Search for the cell housing the specified text and yield its (x, y) center coordinate. 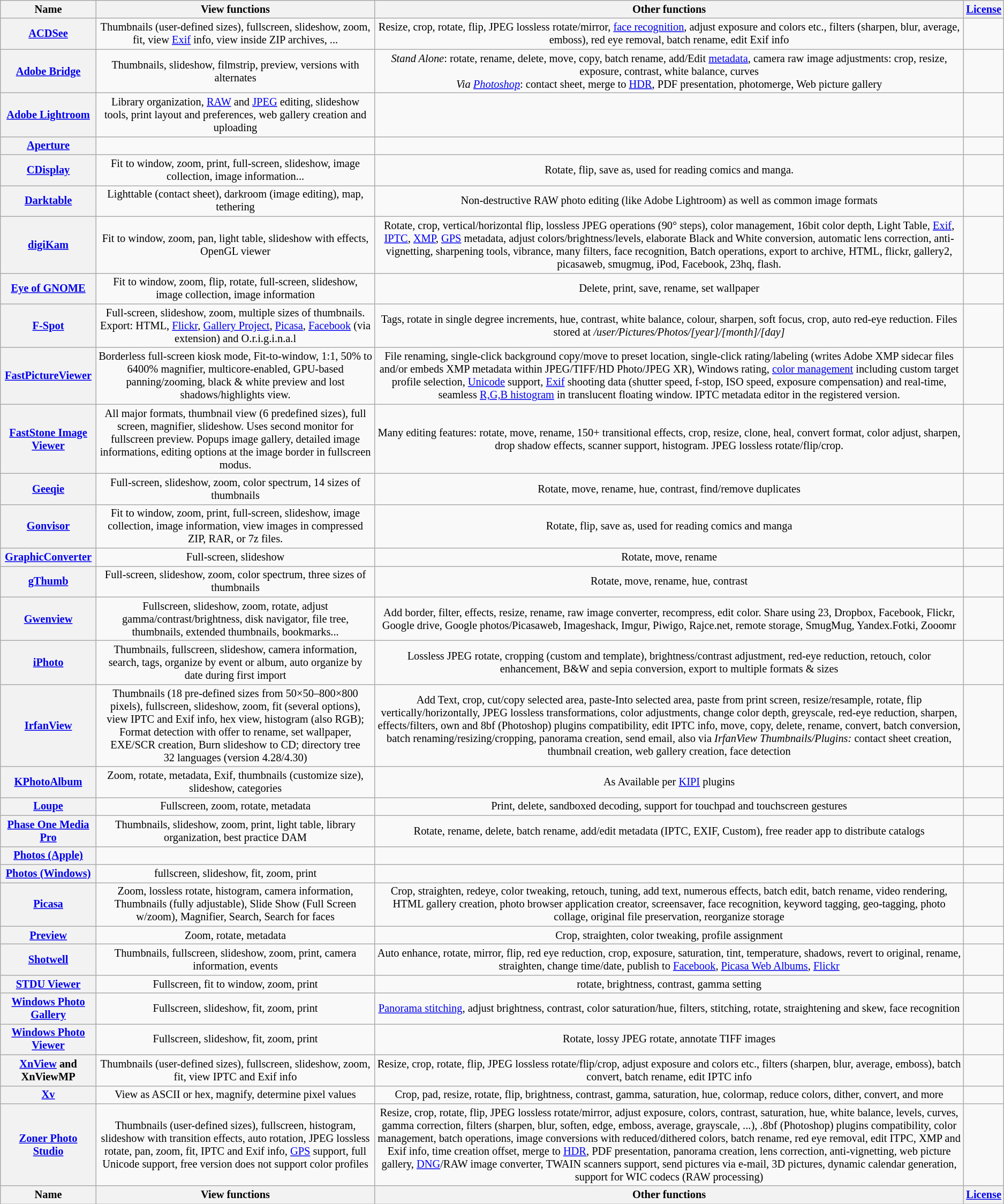
Fullscreen, fit to window, zoom, print (235, 984)
Photos (Windows) (48, 873)
Non-destructive RAW photo editing (like Adobe Lightroom) as well as common image formats (669, 201)
Aperture (48, 146)
IrfanView (48, 725)
Windows Photo Gallery (48, 1009)
gThumb (48, 581)
Crop, straighten, color tweaking, profile assignment (669, 935)
Geeqie (48, 489)
ACDSee (48, 34)
Fit to window, zoom, flip, rotate, full-screen, slideshow, image collection, image information (235, 289)
Picasa (48, 904)
Fit to window, zoom, print, full-screen, slideshow, image collection, image information... (235, 170)
Thumbnails, fullscreen, slideshow, zoom, print, camera information, events (235, 959)
Shotwell (48, 959)
As Available per KIPI plugins (669, 782)
Gonvisor (48, 526)
FastStone Image Viewer (48, 439)
Crop, pad, resize, rotate, flip, brightness, contrast, gamma, saturation, hue, colormap, reduce colors, dither, convert, and more (669, 1095)
Thumbnails (user-defined sizes), fullscreen, slideshow, zoom, fit, view IPTC and Exif info (235, 1070)
F-Spot (48, 325)
Gwenview (48, 619)
Rotate, rename, delete, batch rename, add/edit metadata (IPTC, EXIF, Custom), free reader app to distribute catalogs (669, 831)
Adobe Lightroom (48, 115)
Rotate, flip, save as, used for reading comics and manga (669, 526)
Eye of GNOME (48, 289)
rotate, brightness, contrast, gamma setting (669, 984)
View as ASCII or hex, magnify, determine pixel values (235, 1095)
FastPictureViewer (48, 376)
Thumbnails (user-defined sizes), fullscreen, slideshow, zoom, fit, view Exif info, view inside ZIP archives, ... (235, 34)
Rotate, lossy JPEG rotate, annotate TIFF images (669, 1039)
Zoom, rotate, metadata (235, 935)
Darktable (48, 201)
Full-screen, slideshow, zoom, color spectrum, 14 sizes of thumbnails (235, 489)
Panorama stitching, adjust brightness, contrast, color saturation/hue, filters, stitching, rotate, straightening and skew, face recognition (669, 1009)
fullscreen, slideshow, fit, zoom, print (235, 873)
KPhotoAlbum (48, 782)
GraphicConverter (48, 557)
Delete, print, save, rename, set wallpaper (669, 289)
STDU Viewer (48, 984)
Thumbnails, slideshow, filmstrip, preview, versions with alternates (235, 71)
digiKam (48, 245)
Phase One Media Pro (48, 831)
Zoom, rotate, metadata, Exif, thumbnails (customize size), slideshow, categories (235, 782)
Photos (Apple) (48, 855)
Rotate, move, rename (669, 557)
Print, delete, sandboxed decoding, support for touchpad and touchscreen gestures (669, 806)
Adobe Bridge (48, 71)
Rotate, move, rename, hue, contrast, find/remove duplicates (669, 489)
Zoner Photo Studio (48, 1145)
Lighttable (contact sheet), darkroom (image editing), map, tethering (235, 201)
Rotate, move, rename, hue, contrast (669, 581)
Full-screen, slideshow (235, 557)
Fit to window, zoom, print, full-screen, slideshow, image collection, image information, view images in compressed ZIP, RAR, or 7z files. (235, 526)
Library organization, RAW and JPEG editing, slideshow tools, print layout and preferences, web gallery creation and uploading (235, 115)
Fullscreen, zoom, rotate, metadata (235, 806)
Thumbnails, slideshow, zoom, print, light table, library organization, best practice DAM (235, 831)
Xv (48, 1095)
iPhoto (48, 662)
CDisplay (48, 170)
Full-screen, slideshow, zoom, color spectrum, three sizes of thumbnails (235, 581)
XnView and XnViewMP (48, 1070)
Rotate, flip, save as, used for reading comics and manga. (669, 170)
Windows Photo Viewer (48, 1039)
Fullscreen, slideshow, zoom, rotate, adjust gamma/contrast/brightness, disk navigator, file tree, thumbnails, extended thumbnails, bookmarks... (235, 619)
Thumbnails, fullscreen, slideshow, camera information, search, tags, organize by event or album, auto organize by date during first import (235, 662)
Preview (48, 935)
Loupe (48, 806)
Fit to window, zoom, pan, light table, slideshow with effects, OpenGL viewer (235, 245)
